Return the (X, Y) coordinate for the center point of the cell that contains the specified text.  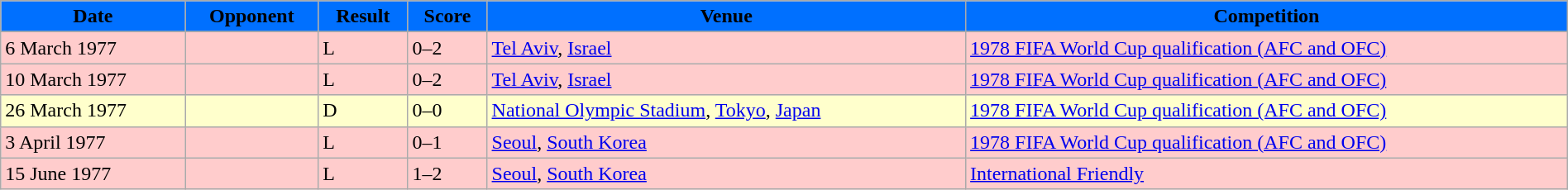
D (363, 111)
10 March 1977 (93, 79)
0–0 (447, 111)
Opponent (251, 17)
26 March 1977 (93, 111)
Competition (1267, 17)
1–2 (447, 173)
Venue (726, 17)
National Olympic Stadium, Tokyo, Japan (726, 111)
Date (93, 17)
3 April 1977 (93, 142)
Score (447, 17)
6 March 1977 (93, 48)
International Friendly (1267, 173)
Result (363, 17)
0–1 (447, 142)
15 June 1977 (93, 173)
